Provide the (X, Y) coordinate of the cell's center where the given text is located.  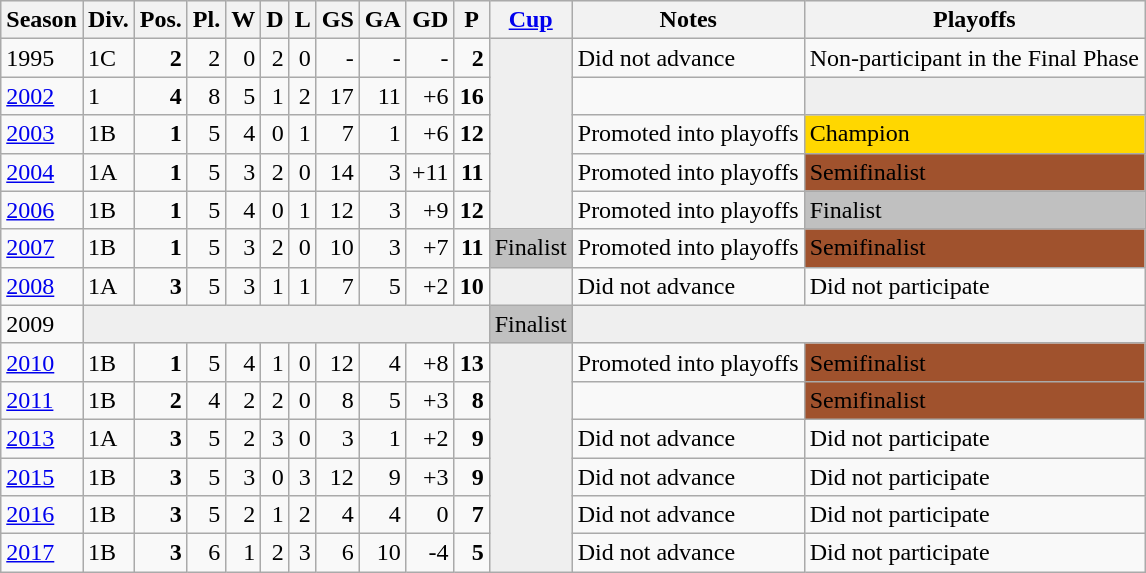
17 (338, 96)
D (275, 20)
Playoffs (974, 20)
L (302, 20)
Pl. (206, 20)
GS (338, 20)
+7 (430, 248)
-4 (430, 553)
2004 (42, 172)
GD (430, 20)
+11 (430, 172)
Pos. (160, 20)
2009 (42, 324)
1995 (42, 58)
Notes (688, 20)
2010 (42, 362)
2011 (42, 400)
Cup (530, 20)
2017 (42, 553)
2013 (42, 438)
14 (338, 172)
+8 (430, 362)
2008 (42, 286)
Season (42, 20)
2003 (42, 134)
16 (472, 96)
W (244, 20)
Non-participant in the Final Phase (974, 58)
2006 (42, 210)
P (472, 20)
1C (108, 58)
GA (382, 20)
2015 (42, 477)
+9 (430, 210)
Champion (974, 134)
2016 (42, 515)
Div. (108, 20)
2002 (42, 96)
2007 (42, 248)
13 (472, 362)
